Determine the [X, Y] coordinate at the center of the cell enclosing the given text.  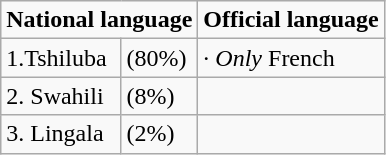
· Only French [291, 58]
Official language [291, 20]
3. Lingala [61, 134]
National language [100, 20]
(2%) [160, 134]
1.Tshiluba [61, 58]
(8%) [160, 96]
2. Swahili [61, 96]
(80%) [160, 58]
